Return the (X, Y) coordinate for the center point of the cell that contains the specified text.  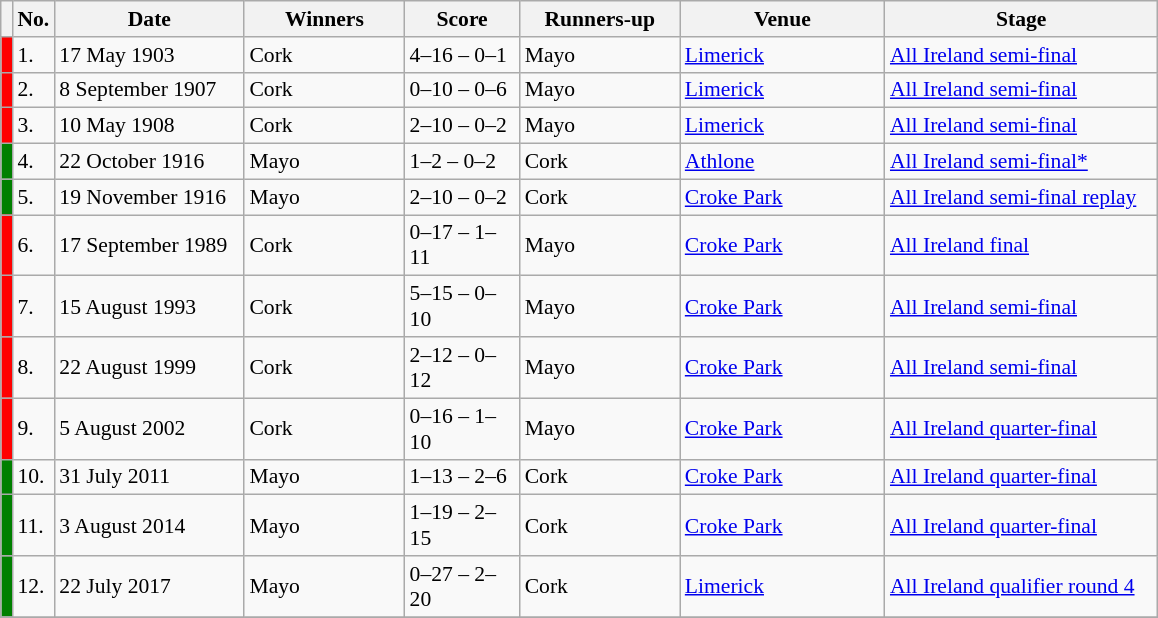
0–27 – 2–20 (462, 586)
2–12 – 0–12 (462, 368)
7. (33, 306)
4. (33, 162)
10. (33, 477)
Venue (782, 19)
Date (149, 19)
5. (33, 197)
22 August 1999 (149, 368)
31 July 2011 (149, 477)
0–16 – 1–10 (462, 428)
1–13 – 2–6 (462, 477)
Athlone (782, 162)
15 August 1993 (149, 306)
Winners (324, 19)
22 October 1916 (149, 162)
Stage (1022, 19)
0–10 – 0–6 (462, 90)
11. (33, 526)
1. (33, 55)
2. (33, 90)
All Ireland qualifier round 4 (1022, 586)
17 May 1903 (149, 55)
3. (33, 126)
8. (33, 368)
1–2 – 0–2 (462, 162)
No. (33, 19)
12. (33, 586)
3 August 2014 (149, 526)
Score (462, 19)
6. (33, 246)
All Ireland final (1022, 246)
All Ireland semi-final* (1022, 162)
Runners-up (600, 19)
4–16 – 0–1 (462, 55)
9. (33, 428)
8 September 1907 (149, 90)
19 November 1916 (149, 197)
22 July 2017 (149, 586)
5 August 2002 (149, 428)
1–19 – 2–15 (462, 526)
0–17 – 1–11 (462, 246)
5–15 – 0–10 (462, 306)
10 May 1908 (149, 126)
All Ireland semi-final replay (1022, 197)
17 September 1989 (149, 246)
